Detect which cell encompasses the target text, then output its (X, Y) center coordinate. 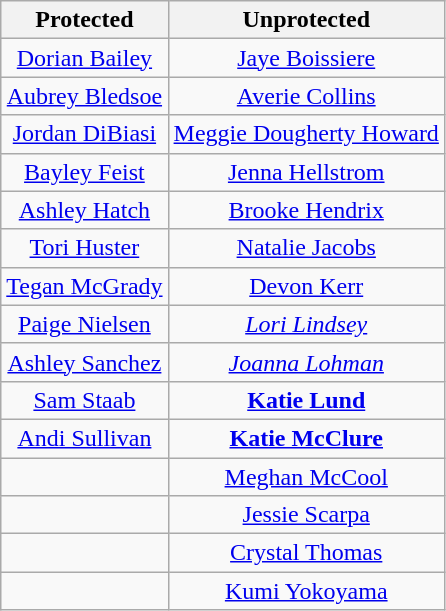
Meghan McCool (306, 477)
Katie Lund (306, 400)
Dorian Bailey (84, 58)
Sam Staab (84, 400)
Jaye Boissiere (306, 58)
Katie McClure (306, 438)
Tegan McGrady (84, 286)
Averie Collins (306, 96)
Brooke Hendrix (306, 210)
Protected (84, 20)
Kumi Yokoyama (306, 591)
Devon Kerr (306, 286)
Tori Huster (84, 248)
Meggie Dougherty Howard (306, 134)
Joanna Lohman (306, 362)
Andi Sullivan (84, 438)
Jessie Scarpa (306, 515)
Lori Lindsey (306, 324)
Bayley Feist (84, 172)
Paige Nielsen (84, 324)
Jordan DiBiasi (84, 134)
Natalie Jacobs (306, 248)
Ashley Sanchez (84, 362)
Crystal Thomas (306, 553)
Jenna Hellstrom (306, 172)
Ashley Hatch (84, 210)
Aubrey Bledsoe (84, 96)
Unprotected (306, 20)
